Return (x, y) of the center of cell containing provided text 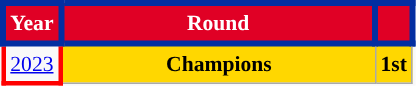
2023 (32, 64)
Round (218, 23)
1st (394, 64)
Year (32, 23)
Champions (218, 64)
